Locate the cell with the specified text and output its [X, Y] center coordinate. 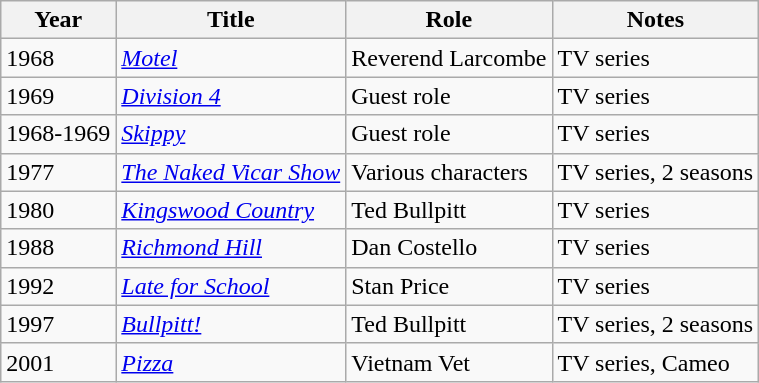
Notes [656, 20]
Richmond Hill [231, 248]
Skippy [231, 134]
1968-1969 [58, 134]
Year [58, 20]
Division 4 [231, 96]
Dan Costello [449, 248]
Bullpitt! [231, 324]
2001 [58, 362]
Pizza [231, 362]
Vietnam Vet [449, 362]
Kingswood Country [231, 210]
1988 [58, 248]
Various characters [449, 172]
Title [231, 20]
1992 [58, 286]
1968 [58, 58]
1980 [58, 210]
The Naked Vicar Show [231, 172]
1969 [58, 96]
Reverend Larcombe [449, 58]
1977 [58, 172]
Late for School [231, 286]
TV series, Cameo [656, 362]
Role [449, 20]
Motel [231, 58]
Stan Price [449, 286]
1997 [58, 324]
